Provide the (X, Y) coordinate of the cell's center where the given text is located.  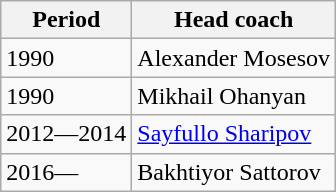
Period (66, 20)
Alexander Mosesov (234, 58)
Mikhail Ohanyan (234, 96)
2012—2014 (66, 134)
2016— (66, 172)
Head coach (234, 20)
Sayfullo Sharipov (234, 134)
Bakhtiyor Sattorov (234, 172)
